From the cell containing the given text, extract its center point as [x, y] coordinate. 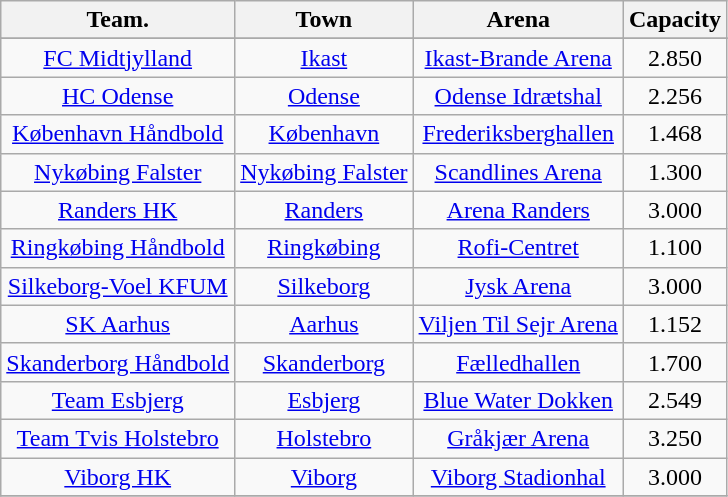
København [324, 134]
1.468 [674, 134]
Arena [518, 20]
1.700 [674, 362]
SK Aarhus [118, 324]
Jysk Arena [518, 286]
2.256 [674, 96]
1.100 [674, 248]
HC Odense [118, 96]
Arena Randers [518, 210]
Fælledhallen [518, 362]
FC Midtjylland [118, 58]
Ringkøbing Håndbold [118, 248]
Ikast [324, 58]
Randers HK [118, 210]
Scandlines Arena [518, 172]
1.152 [674, 324]
Team. [118, 20]
Ikast-Brande Arena [518, 58]
Team Tvis Holstebro [118, 438]
3.250 [674, 438]
Skanderborg Håndbold [118, 362]
Frederiksberghallen [518, 134]
Ringkøbing [324, 248]
Silkeborg [324, 286]
Viborg Stadionhal [518, 477]
Holstebro [324, 438]
Viljen Til Sejr Arena [518, 324]
Blue Water Dokken [518, 400]
Odense Idrætshal [518, 96]
Gråkjær Arena [518, 438]
Team Esbjerg [118, 400]
Rofi-Centret [518, 248]
Randers [324, 210]
Viborg HK [118, 477]
Odense [324, 96]
Skanderborg [324, 362]
Silkeborg-Voel KFUM [118, 286]
Aarhus [324, 324]
2.549 [674, 400]
Esbjerg [324, 400]
København Håndbold [118, 134]
Viborg [324, 477]
Town [324, 20]
1.300 [674, 172]
Capacity [674, 20]
2.850 [674, 58]
